Detect which cell encompasses the target text, then output its (X, Y) center coordinate. 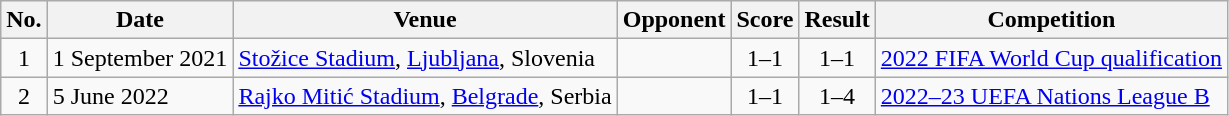
Result (837, 20)
1 September 2021 (140, 58)
Stožice Stadium, Ljubljana, Slovenia (425, 58)
Competition (1051, 20)
1–4 (837, 96)
2022–23 UEFA Nations League B (1051, 96)
Date (140, 20)
1 (24, 58)
Score (765, 20)
2 (24, 96)
5 June 2022 (140, 96)
Venue (425, 20)
No. (24, 20)
2022 FIFA World Cup qualification (1051, 58)
Rajko Mitić Stadium, Belgrade, Serbia (425, 96)
Opponent (674, 20)
